Search for the cell housing the specified text and yield its (X, Y) center coordinate. 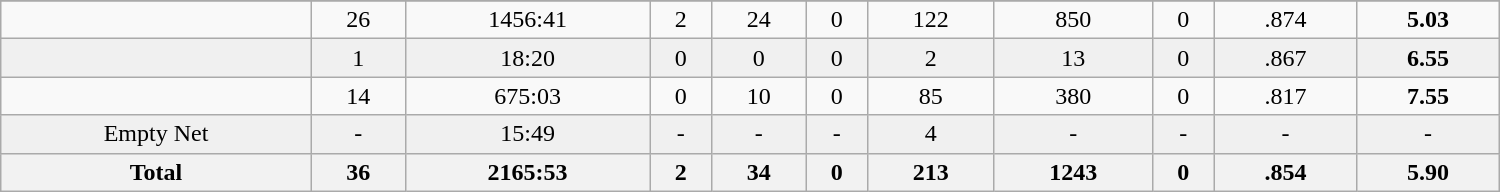
850 (1074, 20)
36 (358, 172)
5.03 (1428, 20)
15:49 (527, 134)
13 (1074, 58)
4 (931, 134)
.854 (1285, 172)
.817 (1285, 96)
85 (931, 96)
675:03 (527, 96)
6.55 (1428, 58)
24 (759, 20)
34 (759, 172)
.874 (1285, 20)
380 (1074, 96)
26 (358, 20)
2165:53 (527, 172)
213 (931, 172)
122 (931, 20)
Total (156, 172)
18:20 (527, 58)
Empty Net (156, 134)
7.55 (1428, 96)
5.90 (1428, 172)
.867 (1285, 58)
1243 (1074, 172)
1 (358, 58)
14 (358, 96)
10 (759, 96)
1456:41 (527, 20)
